Search for the cell housing the specified text and yield its [x, y] center coordinate. 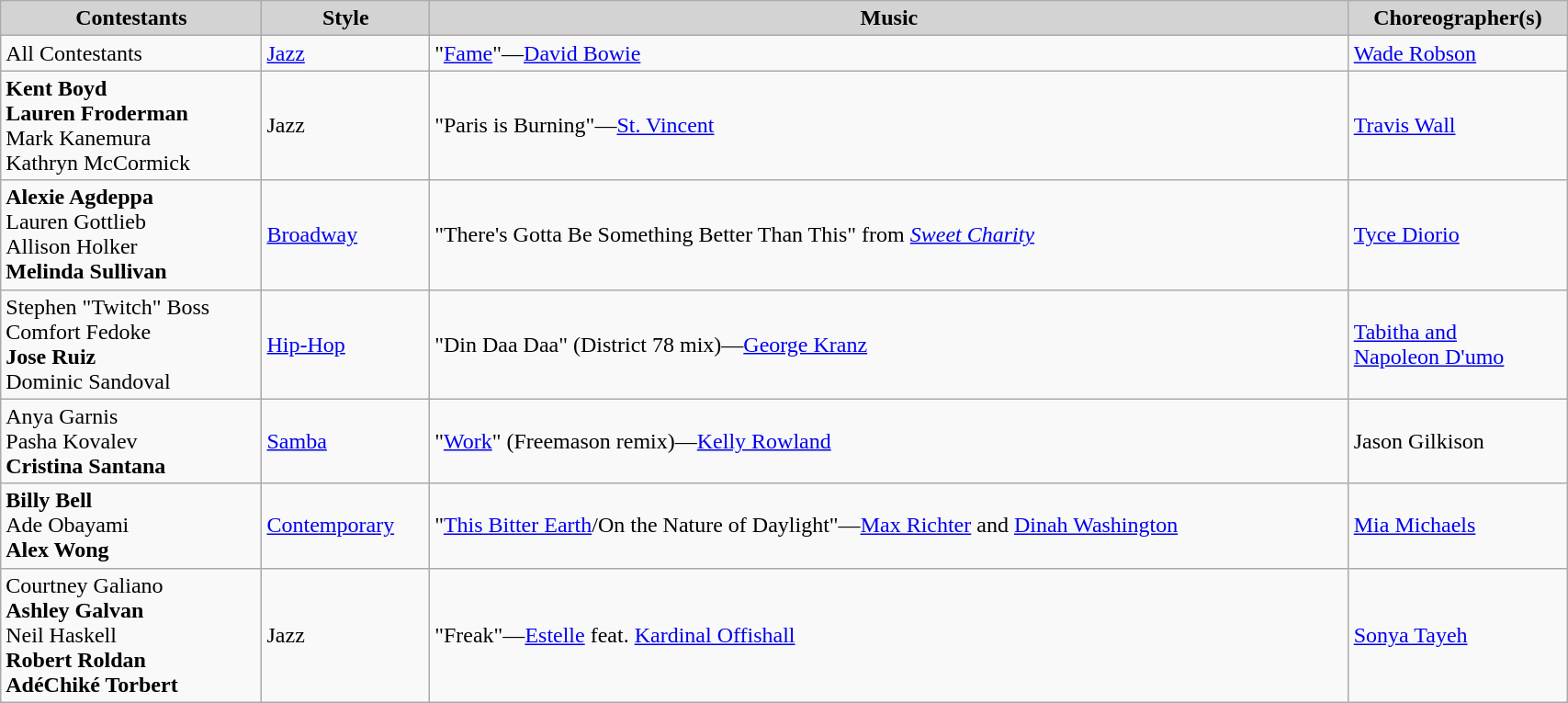
Stephen "Twitch" BossComfort FedokeJose RuizDominic Sandoval [131, 344]
Hip-Hop [345, 344]
All Contestants [131, 53]
Broadway [345, 235]
"Freak"—Estelle feat. Kardinal Offishall [889, 635]
Courtney GalianoAshley GalvanNeil HaskellRobert RoldanAdéChiké Torbert [131, 635]
Wade Robson [1457, 53]
"This Bitter Earth/On the Nature of Daylight"—Max Richter and Dinah Washington [889, 526]
Choreographer(s) [1457, 18]
"There's Gotta Be Something Better Than This" from Sweet Charity [889, 235]
Jason Gilkison [1457, 441]
Billy BellAde ObayamiAlex Wong [131, 526]
"Fame"—David Bowie [889, 53]
Tabitha andNapoleon D'umo [1457, 344]
Mia Michaels [1457, 526]
Tyce Diorio [1457, 235]
"Work" (Freemason remix)—Kelly Rowland [889, 441]
Sonya Tayeh [1457, 635]
Contestants [131, 18]
Contemporary [345, 526]
Anya GarnisPasha KovalevCristina Santana [131, 441]
Style [345, 18]
Samba [345, 441]
Travis Wall [1457, 125]
"Paris is Burning"—St. Vincent [889, 125]
Music [889, 18]
Alexie AgdeppaLauren GottliebAllison HolkerMelinda Sullivan [131, 235]
Kent BoydLauren FrodermanMark KanemuraKathryn McCormick [131, 125]
"Din Daa Daa" (District 78 mix)—George Kranz [889, 344]
